For the text-containing cell, return its midpoint in (X, Y) coordinate format. 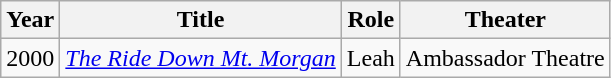
Title (200, 20)
The Ride Down Mt. Morgan (200, 58)
Theater (505, 20)
2000 (30, 58)
Year (30, 20)
Role (370, 20)
Ambassador Theatre (505, 58)
Leah (370, 58)
